Determine the [X, Y] coordinate at the center of the cell enclosing the given text.  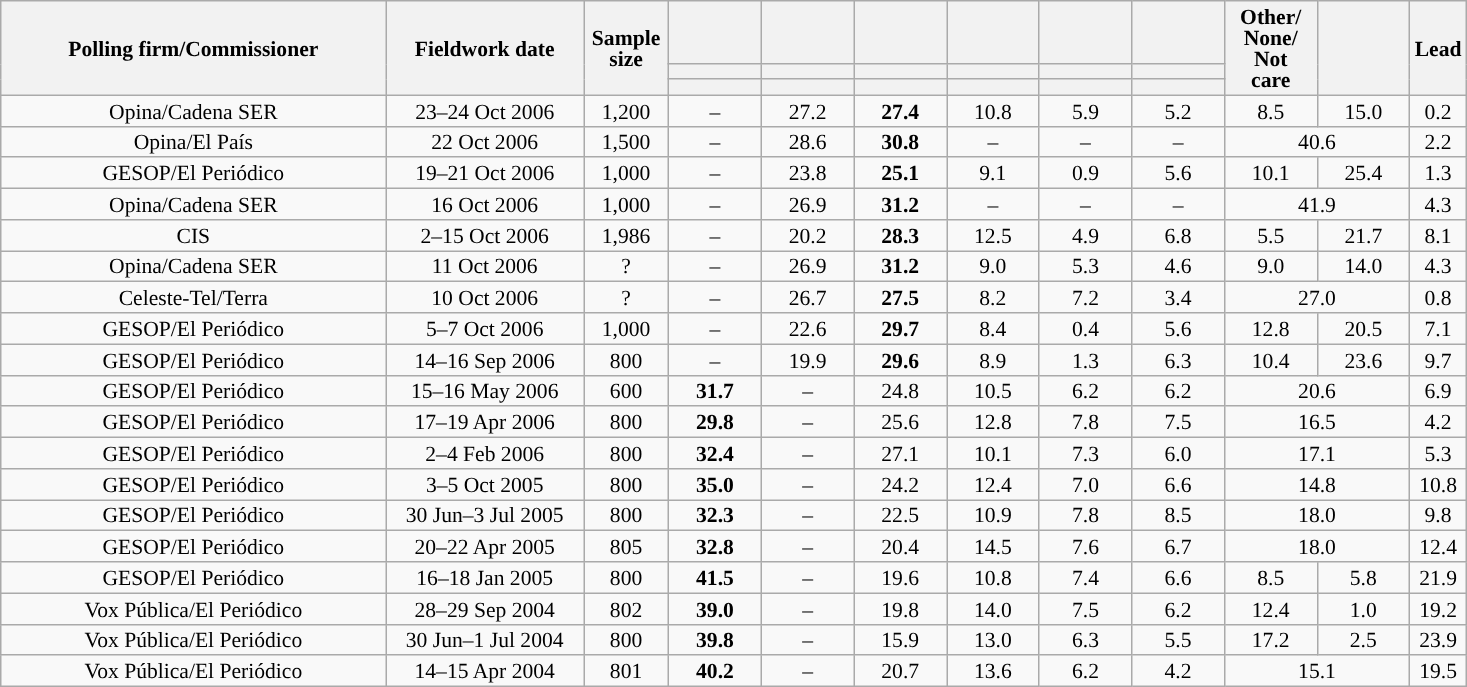
22 Oct 2006 [485, 142]
17.2 [1270, 640]
10.4 [1270, 360]
8.1 [1438, 236]
27.1 [900, 454]
15.1 [1316, 672]
8.4 [992, 328]
6.9 [1438, 390]
30 Jun–3 Jul 2005 [485, 516]
12.5 [992, 236]
1,200 [626, 110]
6.7 [1178, 546]
9.1 [992, 174]
0.2 [1438, 110]
805 [626, 546]
7.4 [1086, 578]
41.9 [1316, 204]
1,986 [626, 236]
31.7 [716, 390]
19.5 [1438, 672]
13.6 [992, 672]
Opina/El País [194, 142]
0.8 [1438, 298]
21.9 [1438, 578]
1.0 [1364, 608]
20.2 [808, 236]
28–29 Sep 2004 [485, 608]
4.9 [1086, 236]
14–16 Sep 2006 [485, 360]
Fieldwork date [485, 48]
Polling firm/Commissioner [194, 48]
20.7 [900, 672]
39.8 [716, 640]
23–24 Oct 2006 [485, 110]
8.9 [992, 360]
39.0 [716, 608]
0.4 [1086, 328]
Celeste-Tel/Terra [194, 298]
17–19 Apr 2006 [485, 422]
32.8 [716, 546]
23.9 [1438, 640]
7.2 [1086, 298]
CIS [194, 236]
8.2 [992, 298]
27.2 [808, 110]
16–18 Jan 2005 [485, 578]
21.7 [1364, 236]
6.0 [1178, 454]
Sample size [626, 48]
26.7 [808, 298]
40.2 [716, 672]
23.6 [1364, 360]
24.2 [900, 484]
7.0 [1086, 484]
29.6 [900, 360]
20–22 Apr 2005 [485, 546]
20.5 [1364, 328]
15.9 [900, 640]
25.6 [900, 422]
5.2 [1178, 110]
5.8 [1364, 578]
10.9 [992, 516]
27.4 [900, 110]
19.6 [900, 578]
801 [626, 672]
25.4 [1364, 174]
3.4 [1178, 298]
19–21 Oct 2006 [485, 174]
28.3 [900, 236]
1,500 [626, 142]
5–7 Oct 2006 [485, 328]
5.9 [1086, 110]
10 Oct 2006 [485, 298]
7.6 [1086, 546]
27.0 [1316, 298]
2–4 Feb 2006 [485, 454]
24.8 [900, 390]
41.5 [716, 578]
29.8 [716, 422]
19.8 [900, 608]
22.5 [900, 516]
30 Jun–1 Jul 2004 [485, 640]
15.0 [1364, 110]
0.9 [1086, 174]
9.7 [1438, 360]
14.8 [1316, 484]
Lead [1438, 48]
20.4 [900, 546]
2–15 Oct 2006 [485, 236]
40.6 [1316, 142]
2.5 [1364, 640]
19.2 [1438, 608]
23.8 [808, 174]
32.3 [716, 516]
11 Oct 2006 [485, 266]
9.8 [1438, 516]
10.5 [992, 390]
28.6 [808, 142]
4.6 [1178, 266]
Other/None/Notcare [1270, 48]
7.3 [1086, 454]
6.8 [1178, 236]
600 [626, 390]
3–5 Oct 2005 [485, 484]
30.8 [900, 142]
14.5 [992, 546]
25.1 [900, 174]
13.0 [992, 640]
35.0 [716, 484]
29.7 [900, 328]
16 Oct 2006 [485, 204]
7.1 [1438, 328]
802 [626, 608]
20.6 [1316, 390]
14–15 Apr 2004 [485, 672]
2.2 [1438, 142]
16.5 [1316, 422]
19.9 [808, 360]
22.6 [808, 328]
27.5 [900, 298]
32.4 [716, 454]
17.1 [1316, 454]
15–16 May 2006 [485, 390]
